For the text-containing cell, return its midpoint in [X, Y] coordinate format. 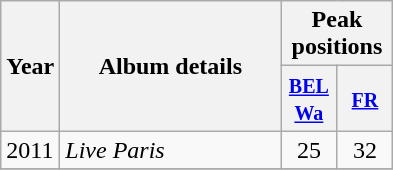
Year [30, 66]
BEL Wa [309, 98]
Live Paris [170, 150]
Peak positions [337, 34]
Album details [170, 66]
2011 [30, 150]
25 [309, 150]
32 [365, 150]
FR [365, 98]
